Locate the cell with the specified text and output its [x, y] center coordinate. 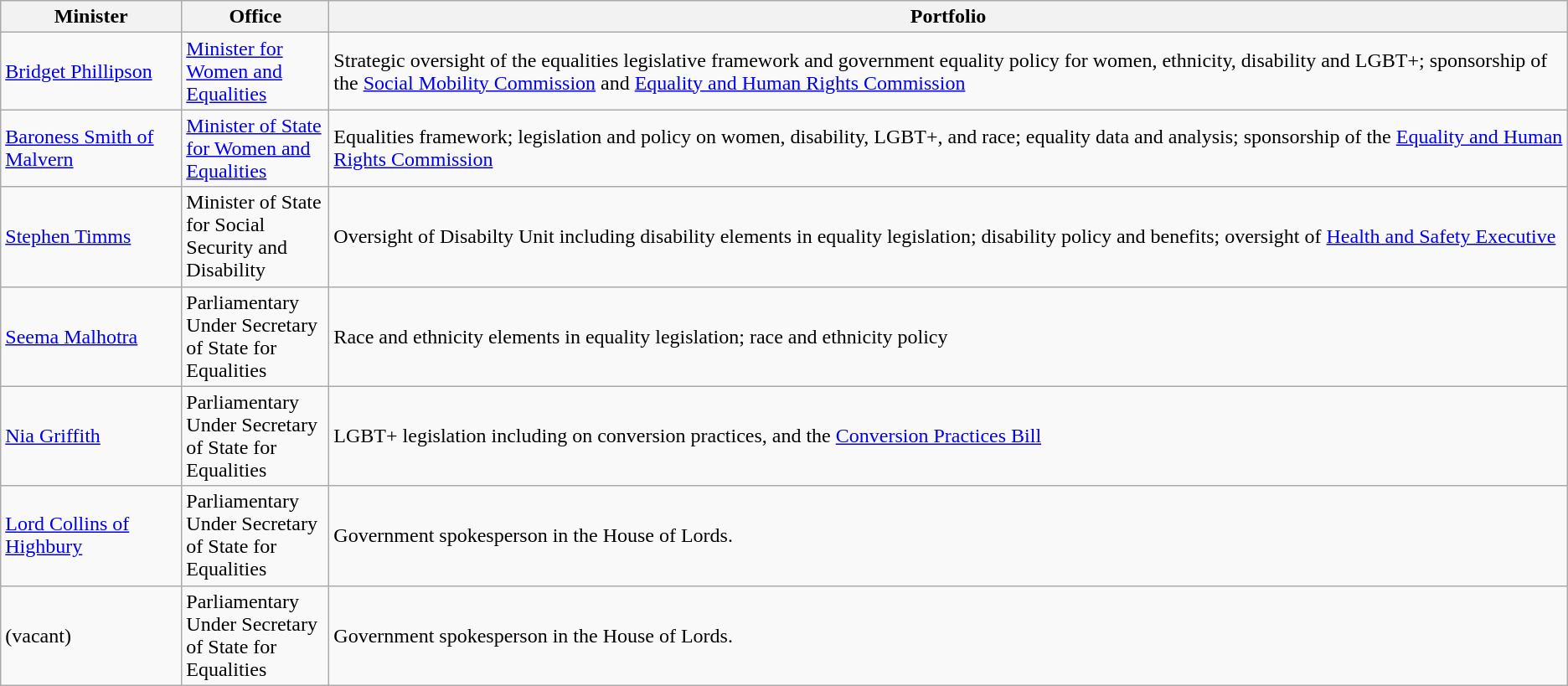
Stephen Timms [91, 236]
Nia Griffith [91, 436]
Office [255, 17]
Lord Collins of Highbury [91, 536]
Minister [91, 17]
Portfolio [948, 17]
Minister of State for Women and Equalities [255, 148]
Baroness Smith of Malvern [91, 148]
Minister of State for Social Security and Disability [255, 236]
Bridget Phillipson [91, 71]
Seema Malhotra [91, 337]
Race and ethnicity elements in equality legislation; race and ethnicity policy [948, 337]
LGBT+ legislation including on conversion practices, and the Conversion Practices Bill [948, 436]
(vacant) [91, 635]
Minister for Women and Equalities [255, 71]
